Search for the cell housing the specified text and yield its (X, Y) center coordinate. 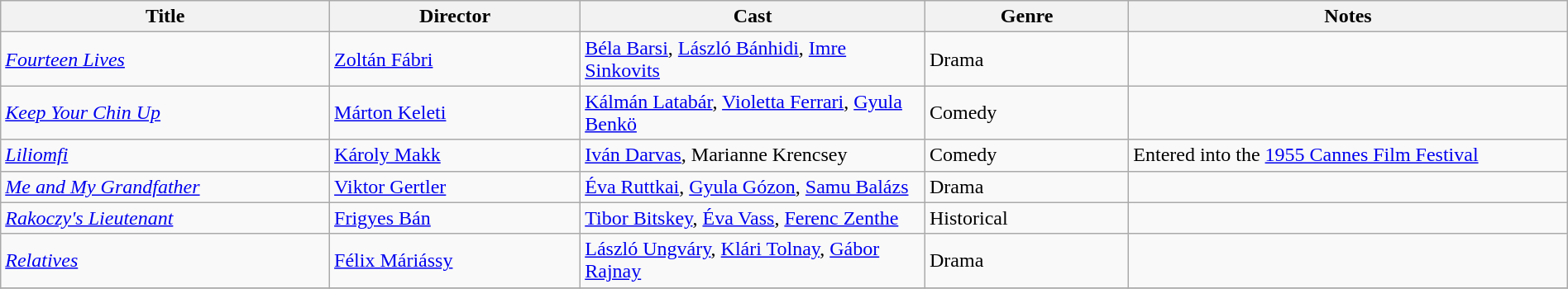
Viktor Gertler (455, 187)
Béla Barsi, László Bánhidi, Imre Sinkovits (753, 59)
Zoltán Fábri (455, 59)
Kálmán Latabár, Violetta Ferrari, Gyula Benkö (753, 112)
Historical (1026, 218)
Tibor Bitskey, Éva Vass, Ferenc Zenthe (753, 218)
Entered into the 1955 Cannes Film Festival (1348, 155)
Frigyes Bán (455, 218)
Éva Ruttkai, Gyula Gózon, Samu Balázs (753, 187)
Relatives (165, 261)
Károly Makk (455, 155)
Me and My Grandfather (165, 187)
Genre (1026, 17)
Cast (753, 17)
Iván Darvas, Marianne Krencsey (753, 155)
Liliomfi (165, 155)
Director (455, 17)
László Ungváry, Klári Tolnay, Gábor Rajnay (753, 261)
Notes (1348, 17)
Title (165, 17)
Félix Máriássy (455, 261)
Fourteen Lives (165, 59)
Rakoczy's Lieutenant (165, 218)
Márton Keleti (455, 112)
Keep Your Chin Up (165, 112)
